Extract the [x, y] coordinate from the center of the cell holding the provided text.  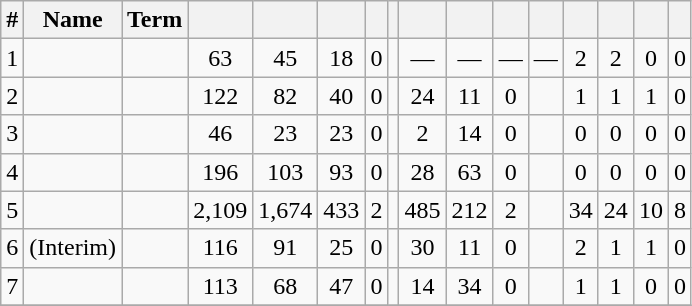
7 [12, 286]
28 [422, 172]
485 [422, 210]
2,109 [220, 210]
212 [470, 210]
82 [286, 96]
45 [286, 58]
18 [342, 58]
40 [342, 96]
# [12, 20]
68 [286, 286]
113 [220, 286]
1,674 [286, 210]
(Interim) [73, 248]
10 [650, 210]
5 [12, 210]
3 [12, 134]
116 [220, 248]
8 [680, 210]
196 [220, 172]
433 [342, 210]
30 [422, 248]
25 [342, 248]
6 [12, 248]
103 [286, 172]
91 [286, 248]
Name [73, 20]
93 [342, 172]
46 [220, 134]
Term [155, 20]
4 [12, 172]
122 [220, 96]
47 [342, 286]
